Identify which cell holds the provided text, then report its (X, Y) central coordinate. 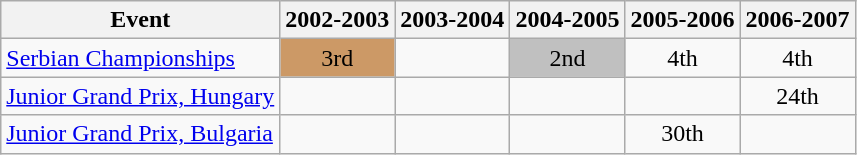
Event (140, 20)
Junior Grand Prix, Hungary (140, 96)
2004-2005 (568, 20)
30th (682, 134)
2003-2004 (452, 20)
3rd (338, 58)
2nd (568, 58)
24th (798, 96)
Junior Grand Prix, Bulgaria (140, 134)
2006-2007 (798, 20)
2002-2003 (338, 20)
2005-2006 (682, 20)
Serbian Championships (140, 58)
